Return (x, y) of the center of cell containing provided text 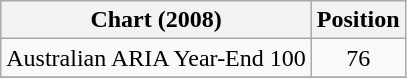
Australian ARIA Year-End 100 (156, 58)
Chart (2008) (156, 20)
Position (358, 20)
76 (358, 58)
